Extract the [X, Y] coordinate from the center of the cell holding the provided text.  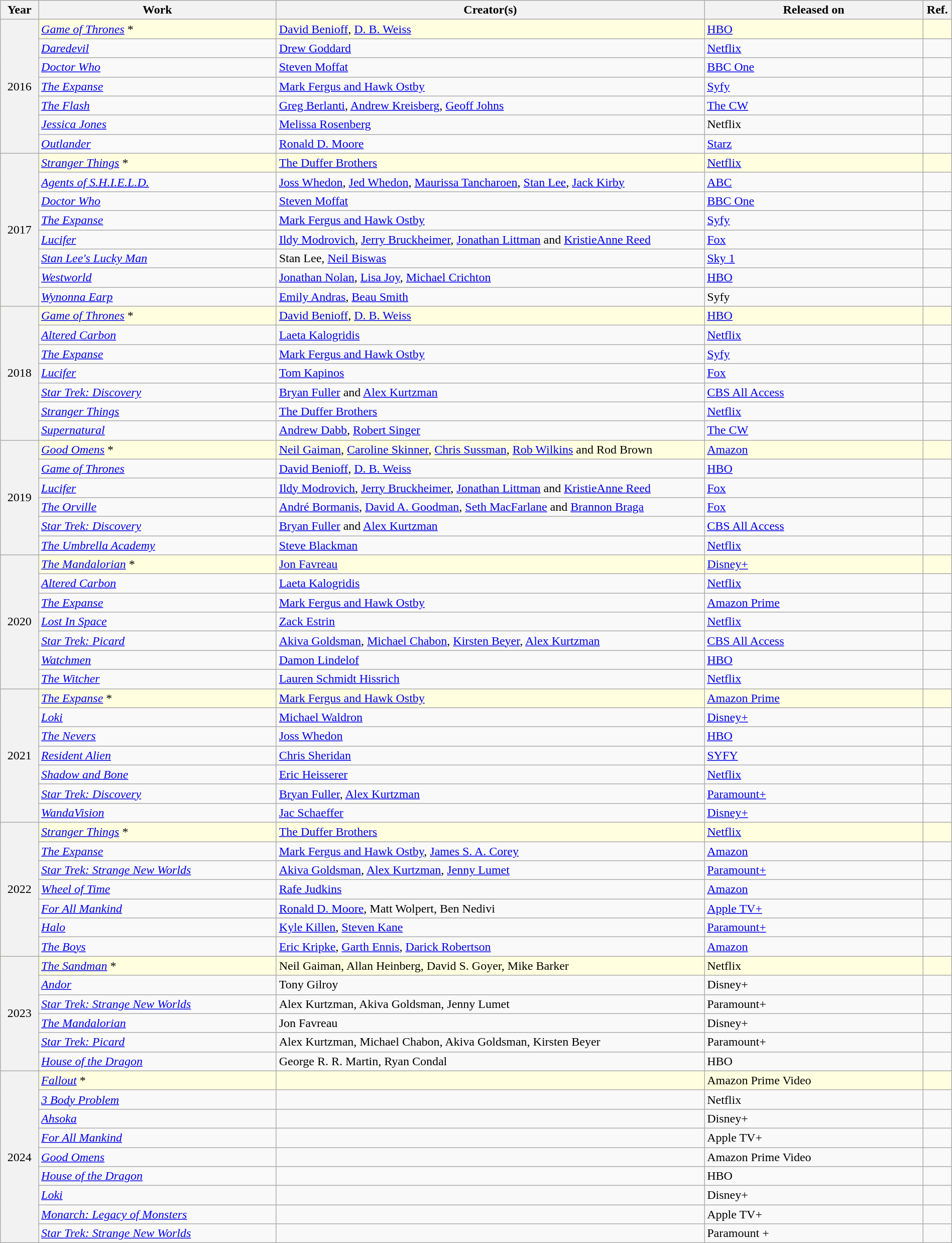
The Witcher [158, 679]
Chris Sheridan [490, 755]
The Boys [158, 947]
Agents of S.H.I.E.L.D. [158, 182]
Ronald D. Moore [490, 144]
ABC [814, 182]
Alex Kurtzman, Michael Chabon, Akiva Goldsman, Kirsten Beyer [490, 1042]
Ahsoka [158, 1118]
2023 [20, 1013]
2024 [20, 1157]
Halo [158, 928]
Alex Kurtzman, Akiva Goldsman, Jenny Lumet [490, 1004]
The Flash [158, 105]
Watchmen [158, 660]
The Mandalorian * [158, 564]
The Umbrella Academy [158, 545]
Supernatural [158, 430]
Paramount + [814, 1233]
Released on [814, 10]
Michael Waldron [490, 717]
Andrew Dabb, Robert Singer [490, 430]
Rafe Judkins [490, 889]
Resident Alien [158, 755]
Ronald D. Moore, Matt Wolpert, Ben Nedivi [490, 909]
Jessica Jones [158, 125]
Starz [814, 144]
Good Omens * [158, 449]
Drew Goddard [490, 48]
Game of Thrones [158, 469]
Akiva Goldsman, Alex Kurtzman, Jenny Lumet [490, 870]
3 Body Problem [158, 1099]
The Expanse * [158, 698]
Creator(s) [490, 10]
Greg Berlanti, Andrew Kreisberg, Geoff Johns [490, 105]
Wynonna Earp [158, 297]
SYFY [814, 755]
Year [20, 10]
Jac Schaeffer [490, 813]
Tony Gilroy [490, 985]
Neil Gaiman, Allan Heinberg, David S. Goyer, Mike Barker [490, 966]
WandaVision [158, 813]
Fallout * [158, 1080]
The Orville [158, 507]
Shadow and Bone [158, 774]
Zack Estrin [490, 622]
Eric Kripke, Garth Ennis, Darick Robertson [490, 947]
Joss Whedon, Jed Whedon, Maurissa Tancharoen, Stan Lee, Jack Kirby [490, 182]
Monarch: Legacy of Monsters [158, 1214]
The Mandalorian [158, 1023]
Lauren Schmidt Hissrich [490, 679]
Bryan Fuller, Alex Kurtzman [490, 794]
Akiva Goldsman, Michael Chabon, Kirsten Beyer, Alex Kurtzman [490, 641]
Melissa Rosenberg [490, 125]
Outlander [158, 144]
Stranger Things [158, 411]
The Nevers [158, 736]
2016 [20, 86]
2021 [20, 755]
2017 [20, 230]
2019 [20, 497]
Damon Lindelof [490, 660]
Work [158, 10]
Ref. [937, 10]
Steve Blackman [490, 545]
André Bormanis, David A. Goodman, Seth MacFarlane and Brannon Braga [490, 507]
Westworld [158, 278]
2020 [20, 622]
Emily Andras, Beau Smith [490, 297]
Daredevil [158, 48]
Mark Fergus and Hawk Ostby, James S. A. Corey [490, 851]
Andor [158, 985]
Stan Lee, Neil Biswas [490, 259]
Eric Heisserer [490, 774]
Lost In Space [158, 622]
2018 [20, 373]
Sky 1 [814, 259]
Stan Lee's Lucky Man [158, 259]
2022 [20, 889]
Neil Gaiman, Caroline Skinner, Chris Sussman, Rob Wilkins and Rod Brown [490, 449]
Tom Kapinos [490, 373]
Jonathan Nolan, Lisa Joy, Michael Crichton [490, 278]
The Sandman * [158, 966]
George R. R. Martin, Ryan Condal [490, 1061]
Good Omens [158, 1157]
Joss Whedon [490, 736]
Kyle Killen, Steven Kane [490, 928]
Wheel of Time [158, 889]
